From the cell containing the given text, extract its center point as [x, y] coordinate. 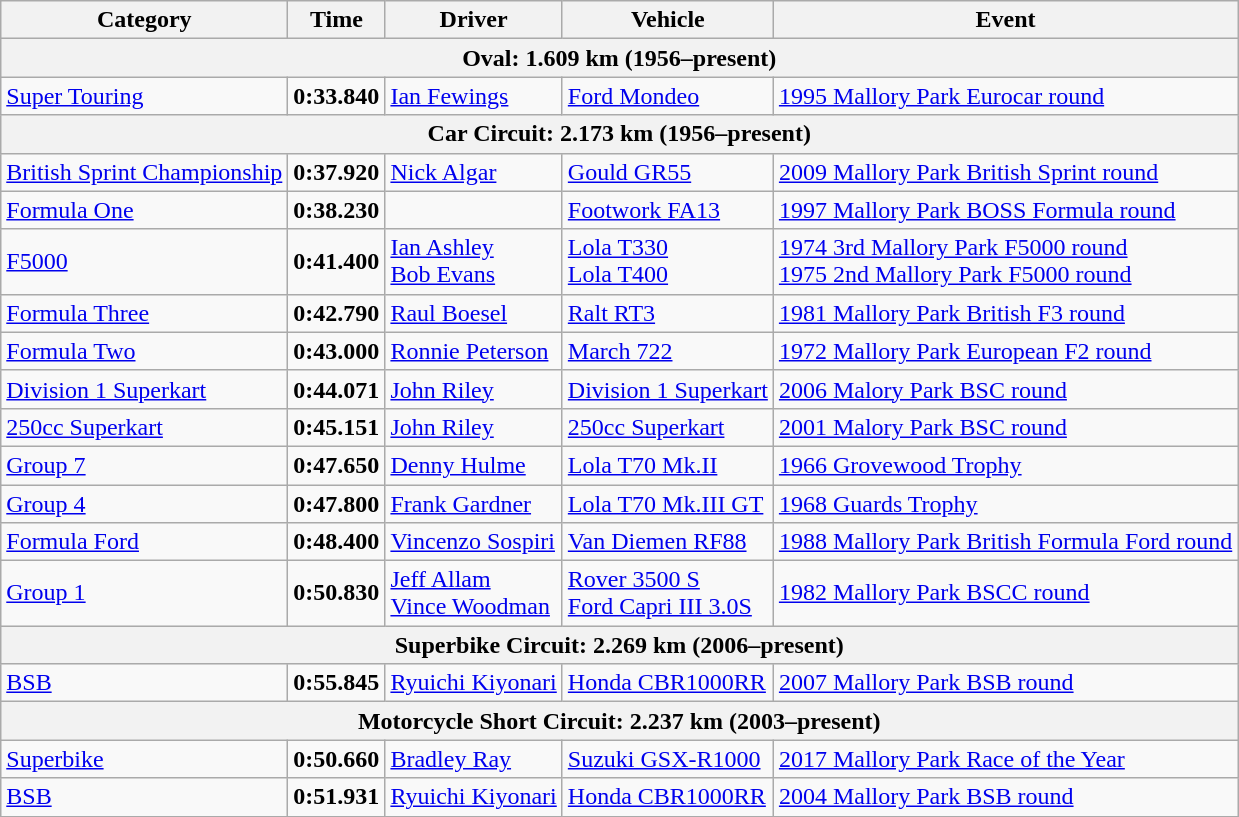
Formula One [144, 210]
Nick Algar [474, 172]
1982 Mallory Park BSCC round [1005, 594]
Driver [474, 20]
Superbike [144, 759]
Ronnie Peterson [474, 351]
0:51.931 [336, 797]
Formula Ford [144, 542]
Van Diemen RF88 [668, 542]
1974 3rd Mallory Park F5000 round1975 2nd Mallory Park F5000 round [1005, 262]
Ian AshleyBob Evans [474, 262]
Group 4 [144, 503]
Event [1005, 20]
0:38.230 [336, 210]
2007 Mallory Park BSB round [1005, 683]
0:41.400 [336, 262]
F5000 [144, 262]
Gould GR55 [668, 172]
0:42.790 [336, 313]
Category [144, 20]
Time [336, 20]
Oval: 1.609 km (1956–present) [620, 58]
Motorcycle Short Circuit: 2.237 km (2003–present) [620, 721]
1972 Mallory Park European F2 round [1005, 351]
Lola T330Lola T400 [668, 262]
Ford Mondeo [668, 96]
0:55.845 [336, 683]
0:47.650 [336, 465]
0:44.071 [336, 389]
Jeff AllamVince Woodman [474, 594]
Lola T70 Mk.III GT [668, 503]
1988 Mallory Park British Formula Ford round [1005, 542]
1968 Guards Trophy [1005, 503]
0:43.000 [336, 351]
0:47.800 [336, 503]
2004 Mallory Park BSB round [1005, 797]
Group 1 [144, 594]
Footwork FA13 [668, 210]
Ralt RT3 [668, 313]
Lola T70 Mk.II [668, 465]
Suzuki GSX-R1000 [668, 759]
Super Touring [144, 96]
Raul Boesel [474, 313]
Formula Three [144, 313]
1997 Mallory Park BOSS Formula round [1005, 210]
Superbike Circuit: 2.269 km (2006–present) [620, 645]
Formula Two [144, 351]
0:50.830 [336, 594]
Rover 3500 SFord Capri III 3.0S [668, 594]
0:45.151 [336, 427]
1966 Grovewood Trophy [1005, 465]
0:48.400 [336, 542]
0:37.920 [336, 172]
Ian Fewings [474, 96]
Group 7 [144, 465]
Vincenzo Sospiri [474, 542]
Denny Hulme [474, 465]
1995 Mallory Park Eurocar round [1005, 96]
Frank Gardner [474, 503]
British Sprint Championship [144, 172]
Car Circuit: 2.173 km (1956–present) [620, 134]
Vehicle [668, 20]
2017 Mallory Park Race of the Year [1005, 759]
2006 Malory Park BSC round [1005, 389]
0:50.660 [336, 759]
March 722 [668, 351]
Bradley Ray [474, 759]
1981 Mallory Park British F3 round [1005, 313]
2009 Mallory Park British Sprint round [1005, 172]
0:33.840 [336, 96]
2001 Malory Park BSC round [1005, 427]
